Return the (X, Y) coordinate for the center point of the cell that contains the specified text.  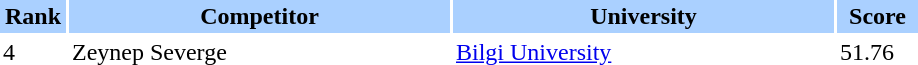
University (644, 16)
Score (878, 16)
Competitor (260, 16)
Rank (33, 16)
